Identify which cell holds the provided text, then report its [x, y] central coordinate. 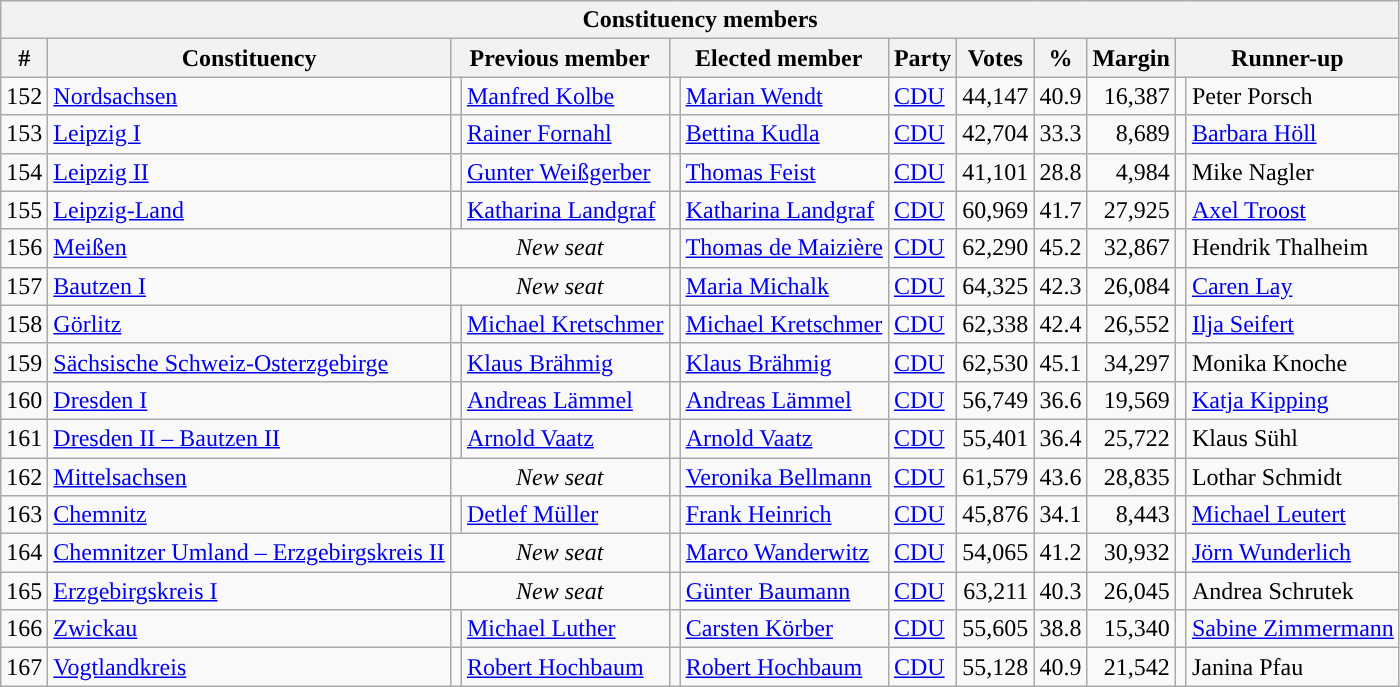
54,065 [996, 553]
Görlitz [250, 324]
Vogtlandkreis [250, 667]
Jörn Wunderlich [1292, 553]
28.8 [1060, 172]
Margin [1131, 58]
Mike Nagler [1292, 172]
26,084 [1131, 286]
36.4 [1060, 438]
Ilja Seifert [1292, 324]
63,211 [996, 591]
Previous member [560, 58]
154 [24, 172]
33.3 [1060, 134]
Lothar Schmidt [1292, 477]
61,579 [996, 477]
55,128 [996, 667]
41.2 [1060, 553]
62,530 [996, 362]
44,147 [996, 96]
156 [24, 248]
Leipzig I [250, 134]
Michael Leutert [1292, 515]
64,325 [996, 286]
159 [24, 362]
32,867 [1131, 248]
36.6 [1060, 400]
Marco Wanderwitz [784, 553]
45.1 [1060, 362]
Thomas Feist [784, 172]
Janina Pfau [1292, 667]
Barbara Höll [1292, 134]
62,338 [996, 324]
158 [24, 324]
Bettina Kudla [784, 134]
26,552 [1131, 324]
4,984 [1131, 172]
Bautzen I [250, 286]
16,387 [1131, 96]
Rainer Fornahl [565, 134]
26,045 [1131, 591]
152 [24, 96]
Constituency [250, 58]
Axel Troost [1292, 210]
45.2 [1060, 248]
Constituency members [700, 20]
% [1060, 58]
Hendrik Thalheim [1292, 248]
160 [24, 400]
Meißen [250, 248]
Günter Baumann [784, 591]
153 [24, 134]
Manfred Kolbe [565, 96]
30,932 [1131, 553]
21,542 [1131, 667]
Marian Wendt [784, 96]
163 [24, 515]
Peter Porsch [1292, 96]
55,401 [996, 438]
165 [24, 591]
Caren Lay [1292, 286]
15,340 [1131, 629]
Veronika Bellmann [784, 477]
Gunter Weißgerber [565, 172]
42.4 [1060, 324]
Detlef Müller [565, 515]
41,101 [996, 172]
8,689 [1131, 134]
19,569 [1131, 400]
55,605 [996, 629]
Elected member [778, 58]
Erzgebirgskreis I [250, 591]
56,749 [996, 400]
Sächsische Schweiz-Osterzgebirge [250, 362]
166 [24, 629]
Maria Michalk [784, 286]
Monika Knoche [1292, 362]
40.3 [1060, 591]
Party [922, 58]
34,297 [1131, 362]
Thomas de Maizière [784, 248]
Sabine Zimmermann [1292, 629]
Klaus Sühl [1292, 438]
Dresden I [250, 400]
42.3 [1060, 286]
Leipzig II [250, 172]
164 [24, 553]
Katja Kipping [1292, 400]
Leipzig-Land [250, 210]
38.8 [1060, 629]
Michael Luther [565, 629]
27,925 [1131, 210]
Runner-up [1287, 58]
# [24, 58]
60,969 [996, 210]
Dresden II – Bautzen II [250, 438]
155 [24, 210]
157 [24, 286]
Zwickau [250, 629]
Nordsachsen [250, 96]
Votes [996, 58]
62,290 [996, 248]
Chemnitzer Umland – Erzgebirgskreis II [250, 553]
34.1 [1060, 515]
161 [24, 438]
Chemnitz [250, 515]
162 [24, 477]
25,722 [1131, 438]
Frank Heinrich [784, 515]
167 [24, 667]
43.6 [1060, 477]
45,876 [996, 515]
42,704 [996, 134]
Andrea Schrutek [1292, 591]
8,443 [1131, 515]
41.7 [1060, 210]
Mittelsachsen [250, 477]
Carsten Körber [784, 629]
28,835 [1131, 477]
